Pinpoint the cell where the given text exists, returning its [X, Y] midpoint coordinate. 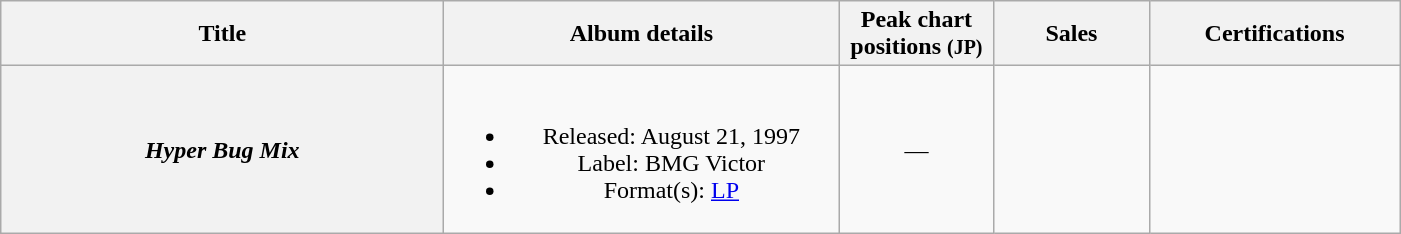
Sales [1072, 34]
Released: August 21, 1997Label: BMG VictorFormat(s): LP [642, 150]
Certifications [1274, 34]
— [916, 150]
Title [222, 34]
Peak chart positions (JP) [916, 34]
Album details [642, 34]
Hyper Bug Mix [222, 150]
